Extract the (x, y) coordinate from the center of the cell holding the provided text.  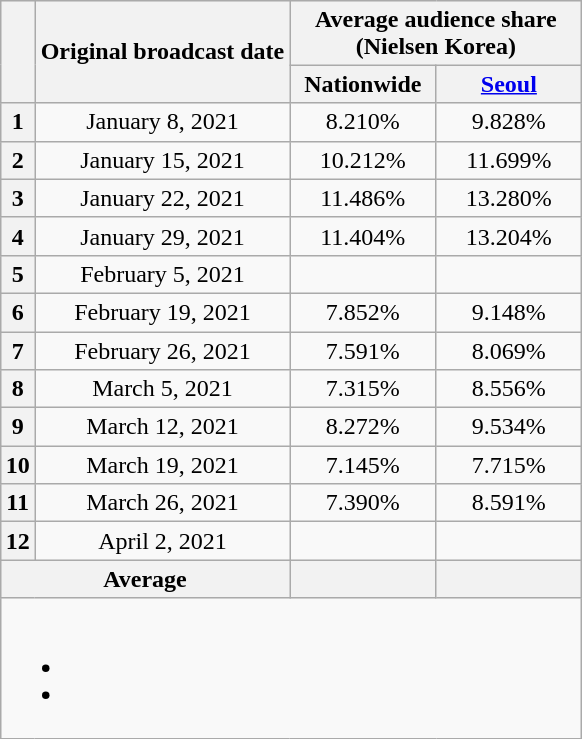
9 (18, 427)
8.272% (363, 427)
8.591% (509, 503)
8 (18, 389)
7.591% (363, 351)
March 12, 2021 (162, 427)
13.204% (509, 236)
11.699% (509, 160)
Original broadcast date (162, 52)
Average (145, 579)
8.210% (363, 122)
7.852% (363, 312)
9.148% (509, 312)
March 26, 2021 (162, 503)
February 26, 2021 (162, 351)
11.404% (363, 236)
Nationwide (363, 84)
Average audience share(Nielsen Korea) (436, 32)
January 15, 2021 (162, 160)
February 5, 2021 (162, 274)
March 19, 2021 (162, 465)
8.069% (509, 351)
2 (18, 160)
7.390% (363, 503)
April 2, 2021 (162, 541)
9.828% (509, 122)
11.486% (363, 198)
January 29, 2021 (162, 236)
12 (18, 541)
4 (18, 236)
5 (18, 274)
7.715% (509, 465)
11 (18, 503)
6 (18, 312)
10 (18, 465)
13.280% (509, 198)
10.212% (363, 160)
7 (18, 351)
February 19, 2021 (162, 312)
1 (18, 122)
8.556% (509, 389)
January 22, 2021 (162, 198)
3 (18, 198)
Seoul (509, 84)
January 8, 2021 (162, 122)
9.534% (509, 427)
7.315% (363, 389)
March 5, 2021 (162, 389)
7.145% (363, 465)
